Return the [x, y] coordinate for the center point of the cell that contains the specified text.  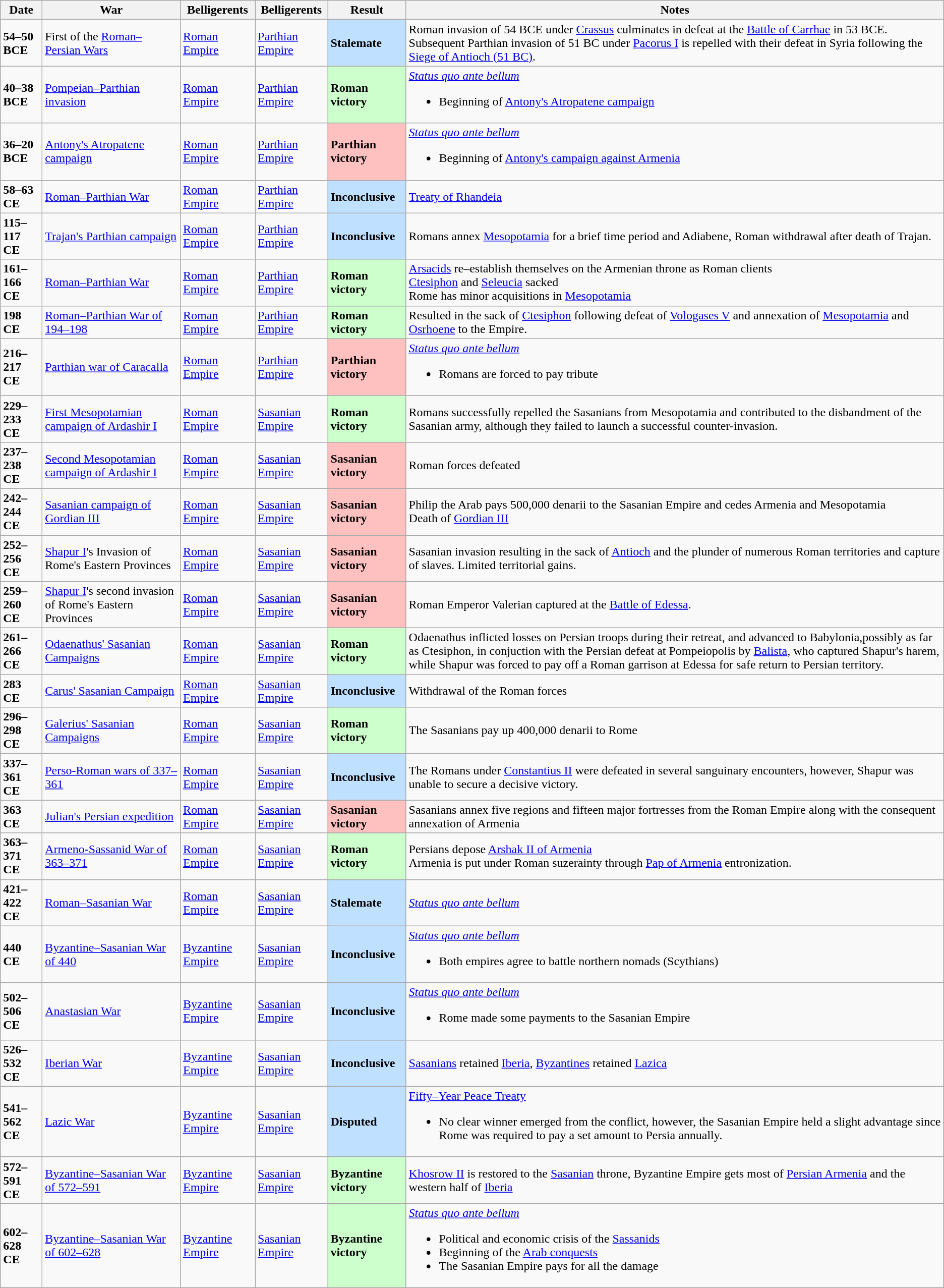
216–217 CE [21, 367]
115–117 CE [21, 236]
541–562 CE [21, 1122]
Antony's Atropatene campaign [111, 151]
Sasanian campaign of Gordian III [111, 512]
54–50 BCE [21, 43]
First Mesopotamian campaign of Ardashir I [111, 419]
Status quo ante bellumBeginning of Antony's Atropatene campaign [675, 95]
Status quo ante bellumBeginning of Antony's campaign against Armenia [675, 151]
Trajan's Parthian campaign [111, 236]
242–244 CE [21, 512]
58–63 CE [21, 197]
229–233 CE [21, 419]
Resulted in the sack of Ctesiphon following defeat of Vologases V and annexation of Mesopotamia and Osrhoene to the Empire. [675, 322]
Roman–Sasanian War [111, 903]
Byzantine–Sasanian War of 440 [111, 955]
First of the Roman–Persian Wars [111, 43]
The Romans under Constantius II were defeated in several sanguinary encounters, however, Shapur was unable to secure a decisive victory. [675, 777]
Status quo ante bellumBoth empires agree to battle northern nomads (Scythians) [675, 955]
The Sasanians pay up 400,000 denarii to Rome [675, 731]
283 CE [21, 691]
Julian's Persian expedition [111, 816]
Roman forces defeated [675, 465]
Shapur I's Invasion of Rome's Eastern Provinces [111, 558]
Pompeian–Parthian invasion [111, 95]
Khosrow II is restored to the Sasanian throne, Byzantine Empire gets most of Persian Armenia and the western half of Iberia [675, 1180]
421–422 CE [21, 903]
526–532 CE [21, 1063]
502–506 CE [21, 1011]
237–238 CE [21, 465]
440 CE [21, 955]
Status quo ante bellumRomans are forced to pay tribute [675, 367]
Armeno-Sassanid War of 363–371 [111, 856]
Iberian War [111, 1063]
Parthian war of Caracalla [111, 367]
259–260 CE [21, 605]
Lazic War [111, 1122]
Byzantine–Sasanian War of 602–628 [111, 1245]
Sasanians annex five regions and fifteen major fortresses from the Roman Empire along with the consequent annexation of Armenia [675, 816]
Roman–Parthian War of 194–198 [111, 322]
Galerius' Sasanian Campaigns [111, 731]
Odaenathus' Sasanian Campaigns [111, 651]
Notes [675, 10]
Roman Emperor Valerian captured at the Battle of Edessa. [675, 605]
Carus' Sasanian Campaign [111, 691]
Byzantine–Sasanian War of 572–591 [111, 1180]
261–266 CE [21, 651]
Result [367, 10]
161–166 CE [21, 283]
36–20 BCE [21, 151]
Sasanians retained Iberia, Byzantines retained Lazica [675, 1063]
572–591 CE [21, 1180]
Romans annex Mesopotamia for a brief time period and Adiabene, Roman withdrawal after death of Trajan. [675, 236]
Arsacids re–establish themselves on the Armenian throne as Roman clientsCtesiphon and Seleucia sackedRome has minor acquisitions in Mesopotamia [675, 283]
363 CE [21, 816]
602–628 CE [21, 1245]
252–256 CE [21, 558]
Date [21, 10]
Disputed [367, 1122]
Philip the Arab pays 500,000 denarii to the Sasanian Empire and cedes Armenia and MesopotamiaDeath of Gordian III [675, 512]
War [111, 10]
Persians depose Arshak II of ArmeniaArmenia is put under Roman suzerainty through Pap of Armenia entronization. [675, 856]
363–371 CE [21, 856]
Sasanian invasion resulting in the sack of Antioch and the plunder of numerous Roman territories and capture of slaves. Limited territorial gains. [675, 558]
Second Mesopotamian campaign of Ardashir I [111, 465]
Perso-Roman wars of 337–361 [111, 777]
Shapur I's second invasion of Rome's Eastern Provinces [111, 605]
Status quo ante bellumRome made some payments to the Sasanian Empire [675, 1011]
Withdrawal of the Roman forces [675, 691]
40–38 BCE [21, 95]
296–298 CE [21, 731]
337–361 CE [21, 777]
198 CE [21, 322]
Treaty of Rhandeia [675, 197]
Status quo ante bellumPolitical and economic crisis of the SassanidsBeginning of the Arab conquestsThe Sasanian Empire pays for all the damage [675, 1245]
Anastasian War [111, 1011]
Status quo ante bellum [675, 903]
